For the text-containing cell, return its midpoint in (X, Y) coordinate format. 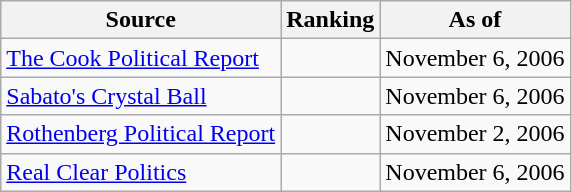
November 2, 2006 (475, 134)
Real Clear Politics (141, 172)
Rothenberg Political Report (141, 134)
Source (141, 20)
The Cook Political Report (141, 58)
Sabato's Crystal Ball (141, 96)
As of (475, 20)
Ranking (330, 20)
